Detect which cell encompasses the target text, then output its (X, Y) center coordinate. 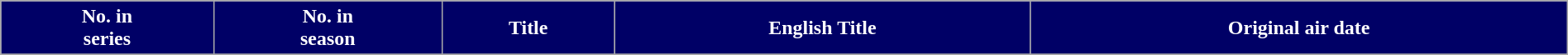
Title (528, 28)
Original air date (1298, 28)
No. inseries (108, 28)
English Title (822, 28)
No. inseason (327, 28)
